Search for the cell housing the specified text and yield its [x, y] center coordinate. 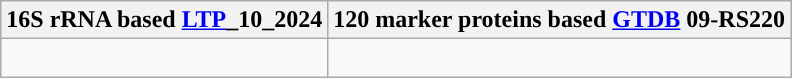
120 marker proteins based GTDB 09-RS220 [560, 20]
16S rRNA based LTP_10_2024 [164, 20]
